Return the [x, y] coordinate for the center point of the cell that contains the specified text.  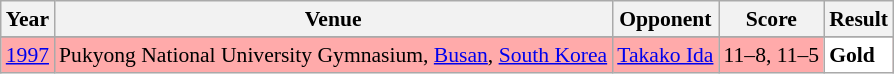
Venue [333, 19]
Opponent [665, 19]
Score [772, 19]
Gold [858, 55]
Result [858, 19]
1997 [28, 55]
Takako Ida [665, 55]
Year [28, 19]
Pukyong National University Gymnasium, Busan, South Korea [333, 55]
11–8, 11–5 [772, 55]
